From the cell containing the given text, extract its center point as (x, y) coordinate. 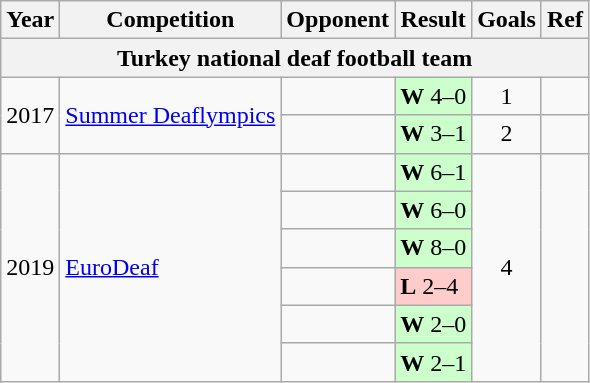
W 6–0 (434, 210)
Opponent (338, 20)
Summer Deaflympics (170, 115)
W 4–0 (434, 96)
Ref (564, 20)
Year (30, 20)
W 8–0 (434, 248)
2 (507, 134)
1 (507, 96)
W 3–1 (434, 134)
L 2–4 (434, 286)
2017 (30, 115)
4 (507, 267)
EuroDeaf (170, 267)
W 6–1 (434, 172)
W 2–1 (434, 362)
W 2–0 (434, 324)
2019 (30, 267)
Turkey national deaf football team (295, 58)
Result (434, 20)
Goals (507, 20)
Competition (170, 20)
